From the cell containing the given text, extract its center point as (X, Y) coordinate. 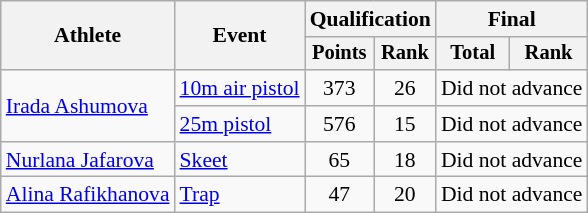
576 (340, 124)
Total (473, 54)
10m air pistol (240, 88)
Points (340, 54)
Final (512, 19)
Nurlana Jafarova (88, 160)
373 (340, 88)
Qualification (370, 19)
26 (405, 88)
15 (405, 124)
20 (405, 195)
47 (340, 195)
Alina Rafikhanova (88, 195)
Athlete (88, 36)
Skeet (240, 160)
Event (240, 36)
18 (405, 160)
Irada Ashumova (88, 106)
65 (340, 160)
Trap (240, 195)
25m pistol (240, 124)
